Provide the (X, Y) coordinate of the cell's center where the given text is located.  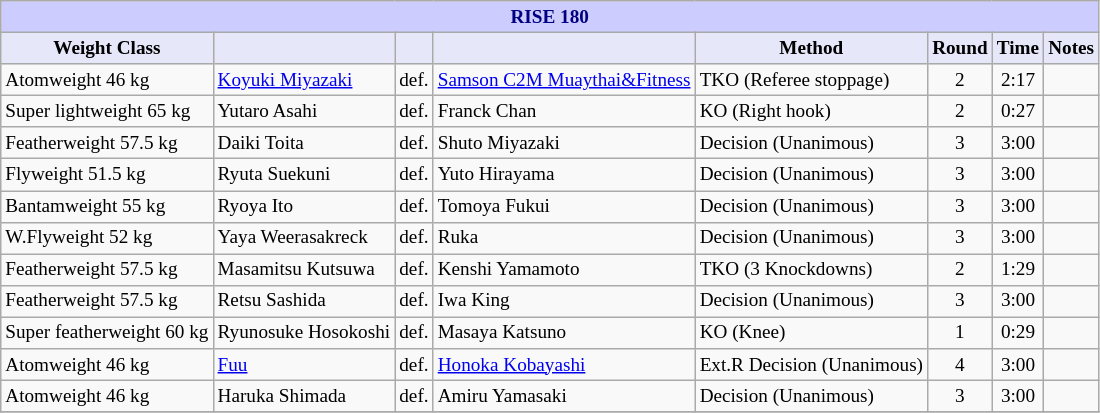
Yuto Hirayama (564, 175)
1:29 (1018, 270)
Kenshi Yamamoto (564, 270)
Ext.R Decision (Unanimous) (812, 365)
Retsu Sashida (304, 301)
Amiru Yamasaki (564, 396)
Haruka Shimada (304, 396)
Fuu (304, 365)
4 (960, 365)
RISE 180 (550, 17)
Flyweight 51.5 kg (107, 175)
W.Flyweight 52 kg (107, 238)
0:29 (1018, 333)
Time (1018, 48)
Daiki Toita (304, 143)
KO (Knee) (812, 333)
2:17 (1018, 80)
Round (960, 48)
1 (960, 333)
TKO (Referee stoppage) (812, 80)
Shuto Miyazaki (564, 143)
Ryunosuke Hosokoshi (304, 333)
Super featherweight 60 kg (107, 333)
KO (Right hook) (812, 111)
Super lightweight 65 kg (107, 111)
Notes (1072, 48)
Yutaro Asahi (304, 111)
Method (812, 48)
Bantamweight 55 kg (107, 206)
Ryoya Ito (304, 206)
Ryuta Suekuni (304, 175)
Koyuki Miyazaki (304, 80)
Samson C2M Muaythai&Fitness (564, 80)
Masaya Katsuno (564, 333)
Masamitsu Kutsuwa (304, 270)
Tomoya Fukui (564, 206)
Franck Chan (564, 111)
Iwa King (564, 301)
TKO (3 Knockdowns) (812, 270)
Yaya Weerasakreck (304, 238)
0:27 (1018, 111)
Honoka Kobayashi (564, 365)
Ruka (564, 238)
Weight Class (107, 48)
